Scan for the cell matching the given text and deliver its [x, y] coordinate at center. 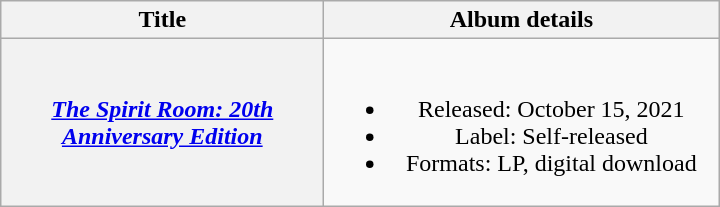
Released: October 15, 2021Label: Self-releasedFormats: LP, digital download [522, 122]
Album details [522, 20]
The Spirit Room: 20th Anniversary Edition [162, 122]
Title [162, 20]
